Detect which cell encompasses the target text, then output its [x, y] center coordinate. 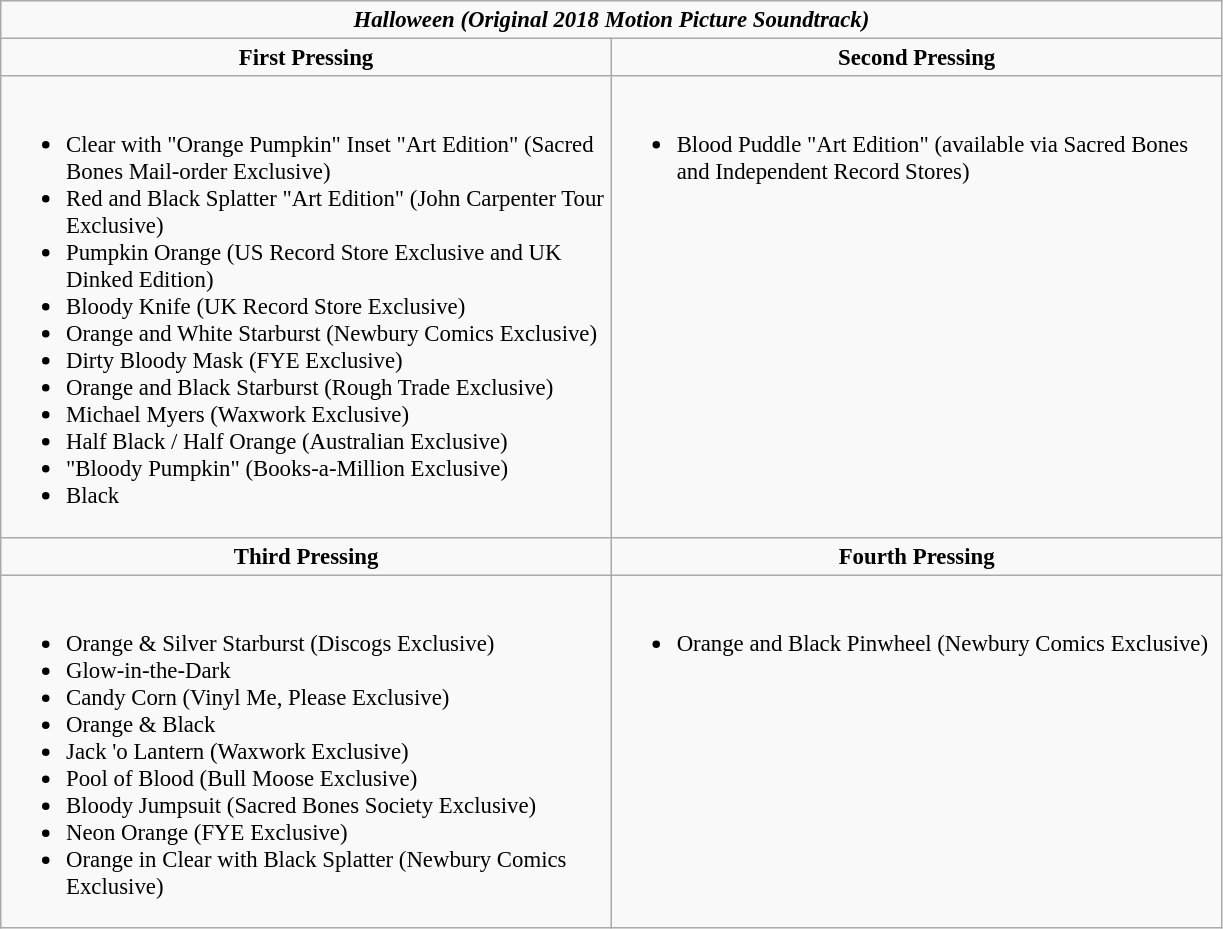
Second Pressing [916, 57]
First Pressing [306, 57]
Fourth Pressing [916, 556]
Blood Puddle "Art Edition" (available via Sacred Bones and Independent Record Stores) [916, 306]
Orange and Black Pinwheel (Newbury Comics Exclusive) [916, 752]
Third Pressing [306, 556]
Halloween (Original 2018 Motion Picture Soundtrack) [612, 20]
